From the cell containing the given text, extract its center point as (X, Y) coordinate. 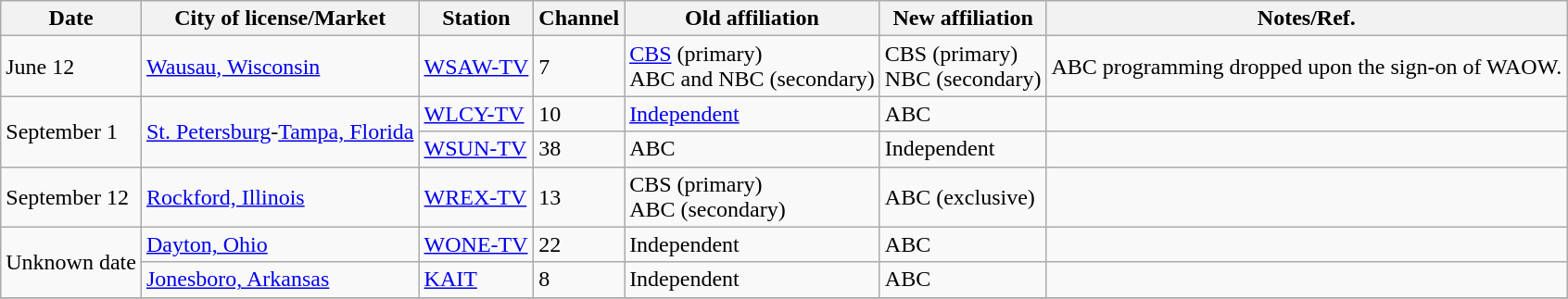
September 12 (71, 196)
ABC (exclusive) (963, 196)
10 (579, 114)
WREX-TV (476, 196)
Dayton, Ohio (280, 244)
WSUN-TV (476, 149)
Old affiliation (752, 19)
KAIT (476, 280)
Unknown date (71, 262)
WONE-TV (476, 244)
WLCY-TV (476, 114)
7 (579, 67)
22 (579, 244)
Rockford, Illinois (280, 196)
Station (476, 19)
St. Petersburg-Tampa, Florida (280, 131)
13 (579, 196)
June 12 (71, 67)
Jonesboro, Arkansas (280, 280)
CBS (primary) ABC and NBC (secondary) (752, 67)
Notes/Ref. (1307, 19)
New affiliation (963, 19)
Wausau, Wisconsin (280, 67)
38 (579, 149)
Channel (579, 19)
September 1 (71, 131)
8 (579, 280)
Date (71, 19)
ABC programming dropped upon the sign-on of WAOW. (1307, 67)
City of license/Market (280, 19)
WSAW-TV (476, 67)
CBS (primary) NBC (secondary) (963, 67)
CBS (primary) ABC (secondary) (752, 196)
